For the text-containing cell, return its midpoint in [x, y] coordinate format. 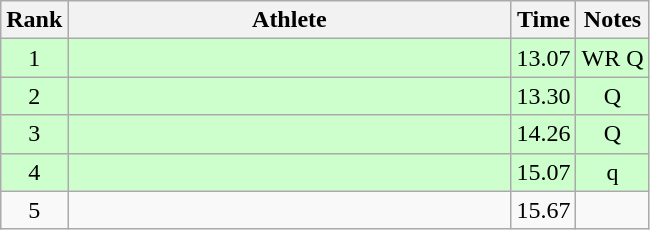
13.30 [544, 96]
q [612, 172]
1 [34, 58]
15.07 [544, 172]
Notes [612, 20]
WR Q [612, 58]
Rank [34, 20]
2 [34, 96]
Athlete [290, 20]
15.67 [544, 210]
5 [34, 210]
14.26 [544, 134]
13.07 [544, 58]
Time [544, 20]
4 [34, 172]
3 [34, 134]
